From the cell containing the given text, extract its center point as [x, y] coordinate. 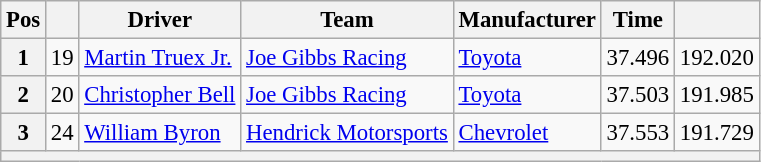
191.729 [718, 133]
William Byron [160, 133]
3 [24, 133]
Pos [24, 20]
Chevrolet [527, 133]
192.020 [718, 58]
Christopher Bell [160, 95]
Team [347, 20]
191.985 [718, 95]
Time [638, 20]
19 [62, 58]
Martin Truex Jr. [160, 58]
2 [24, 95]
37.553 [638, 133]
Hendrick Motorsports [347, 133]
1 [24, 58]
20 [62, 95]
37.503 [638, 95]
37.496 [638, 58]
Driver [160, 20]
24 [62, 133]
Manufacturer [527, 20]
